Identify which cell holds the provided text, then report its (x, y) central coordinate. 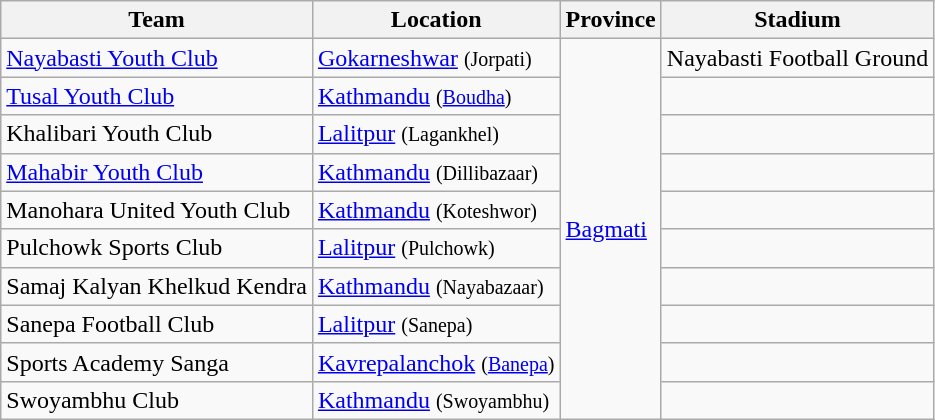
Location (436, 20)
Bagmati (610, 230)
Team (157, 20)
Province (610, 20)
Stadium (797, 20)
Sports Academy Sanga (157, 362)
Nayabasti Youth Club (157, 58)
Lalitpur (Pulchowk) (436, 248)
Gokarneshwar (Jorpati) (436, 58)
Kathmandu (Koteshwor) (436, 210)
Kathmandu (Swoyambhu) (436, 400)
Pulchowk Sports Club (157, 248)
Kathmandu (Nayabazaar) (436, 286)
Swoyambhu Club (157, 400)
Nayabasti Football Ground (797, 58)
Khalibari Youth Club (157, 134)
Sanepa Football Club (157, 324)
Kavrepalanchok (Banepa) (436, 362)
Samaj Kalyan Khelkud Kendra (157, 286)
Lalitpur (Lagankhel) (436, 134)
Kathmandu (Boudha) (436, 96)
Mahabir Youth Club (157, 172)
Manohara United Youth Club (157, 210)
Kathmandu (Dillibazaar) (436, 172)
Tusal Youth Club (157, 96)
Lalitpur (Sanepa) (436, 324)
